Detect which cell encompasses the target text, then output its [x, y] center coordinate. 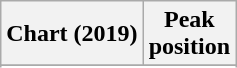
Chart (2019) [72, 34]
Peakposition [189, 34]
